Determine the (x, y) coordinate at the center of the cell enclosing the given text.  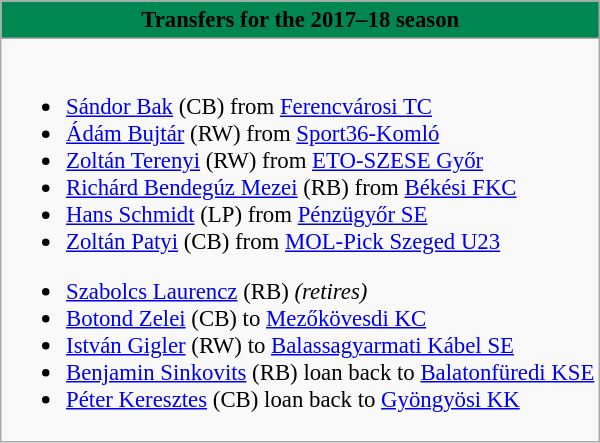
Transfers for the 2017–18 season (300, 20)
